Locate the cell with the specified text and output its (x, y) center coordinate. 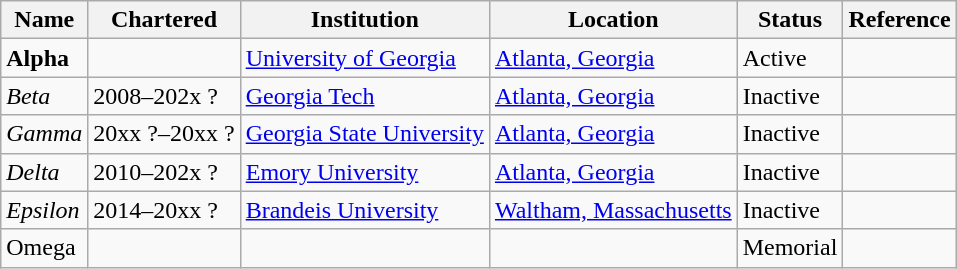
Waltham, Massachusetts (613, 210)
Georgia State University (364, 134)
Status (790, 20)
Memorial (790, 248)
Alpha (44, 58)
Brandeis University (364, 210)
Georgia Tech (364, 96)
Delta (44, 172)
Epsilon (44, 210)
2014–20xx ? (164, 210)
Institution (364, 20)
20xx ?–20xx ? (164, 134)
University of Georgia (364, 58)
Beta (44, 96)
Location (613, 20)
Gamma (44, 134)
Reference (900, 20)
Chartered (164, 20)
Omega (44, 248)
2008–202x ? (164, 96)
Emory University (364, 172)
Name (44, 20)
Active (790, 58)
2010–202x ? (164, 172)
